Find where the given text appears and provide that cell's center as [X, Y] coordinate. 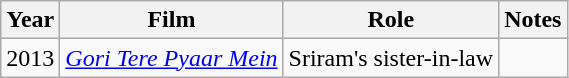
Year [30, 20]
2013 [30, 58]
Notes [533, 20]
Gori Tere Pyaar Mein [172, 58]
Film [172, 20]
Role [391, 20]
Sriram's sister-in-law [391, 58]
